Find where the given text appears and provide that cell's center as [X, Y] coordinate. 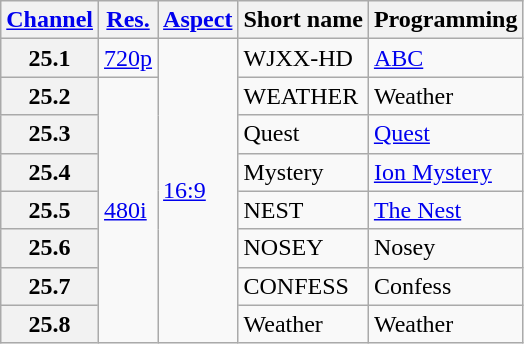
480i [128, 210]
Aspect [198, 20]
Nosey [446, 248]
Ion Mystery [446, 172]
Channel [50, 20]
NEST [303, 210]
25.8 [50, 324]
The Nest [446, 210]
WJXX-HD [303, 58]
Mystery [303, 172]
Confess [446, 286]
Programming [446, 20]
ABC [446, 58]
NOSEY [303, 248]
Short name [303, 20]
16:9 [198, 191]
25.3 [50, 134]
25.6 [50, 248]
25.4 [50, 172]
25.5 [50, 210]
Res. [128, 20]
25.2 [50, 96]
CONFESS [303, 286]
720p [128, 58]
25.7 [50, 286]
25.1 [50, 58]
WEATHER [303, 96]
